Provide the (X, Y) coordinate of the cell's center where the given text is located.  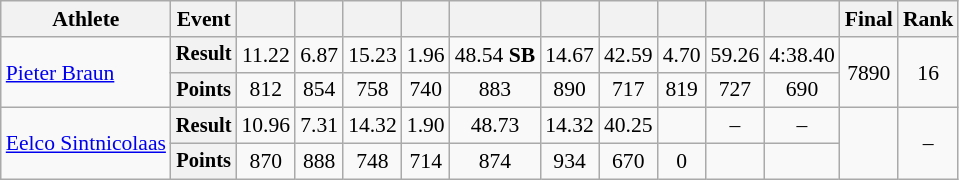
819 (682, 90)
10.96 (266, 126)
Eelco Sintnicolaas (86, 144)
59.26 (736, 55)
758 (372, 90)
Athlete (86, 19)
11.22 (266, 55)
7890 (869, 72)
874 (496, 162)
48.54 SB (496, 55)
870 (266, 162)
727 (736, 90)
0 (682, 162)
890 (570, 90)
714 (426, 162)
670 (628, 162)
883 (496, 90)
Rank (928, 19)
16 (928, 72)
1.90 (426, 126)
15.23 (372, 55)
717 (628, 90)
812 (266, 90)
934 (570, 162)
40.25 (628, 126)
Event (204, 19)
4.70 (682, 55)
1.96 (426, 55)
48.73 (496, 126)
888 (319, 162)
14.67 (570, 55)
6.87 (319, 55)
4:38.40 (802, 55)
854 (319, 90)
748 (372, 162)
690 (802, 90)
Pieter Braun (86, 72)
7.31 (319, 126)
740 (426, 90)
Final (869, 19)
42.59 (628, 55)
